Provide the [X, Y] coordinate of the cell's center where the given text is located.  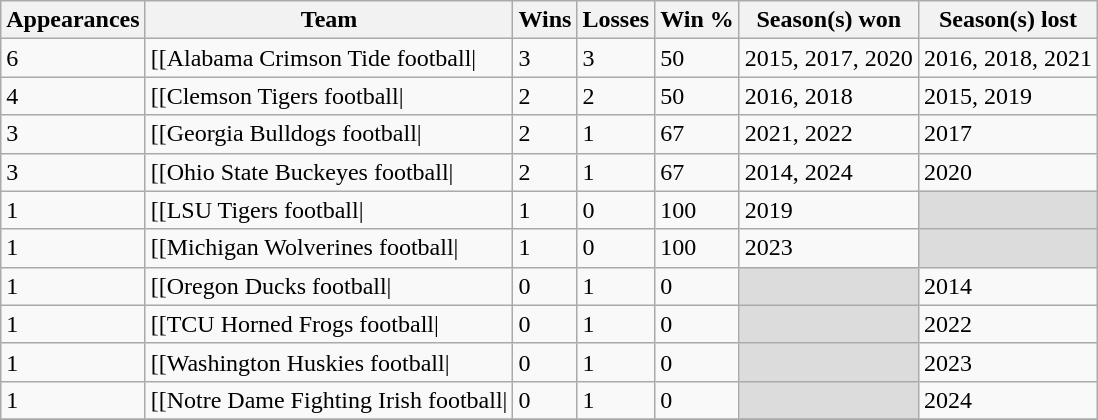
2022 [1008, 324]
4 [73, 96]
Losses [616, 20]
2014, 2024 [828, 172]
2015, 2017, 2020 [828, 58]
[[Alabama Crimson Tide football| [329, 58]
2017 [1008, 134]
Appearances [73, 20]
[[Michigan Wolverines football| [329, 248]
[[Notre Dame Fighting Irish football| [329, 400]
2020 [1008, 172]
[[TCU Horned Frogs football| [329, 324]
Wins [545, 20]
6 [73, 58]
[[Ohio State Buckeyes football| [329, 172]
[[Oregon Ducks football| [329, 286]
2016, 2018 [828, 96]
[[Georgia Bulldogs football| [329, 134]
2015, 2019 [1008, 96]
[[LSU Tigers football| [329, 210]
Season(s) won [828, 20]
2016, 2018, 2021 [1008, 58]
Team [329, 20]
Season(s) lost [1008, 20]
2024 [1008, 400]
[[Clemson Tigers football| [329, 96]
2019 [828, 210]
2021, 2022 [828, 134]
2014 [1008, 286]
Win % [698, 20]
[[Washington Huskies football| [329, 362]
